Determine the (x, y) coordinate at the center of the cell enclosing the given text.  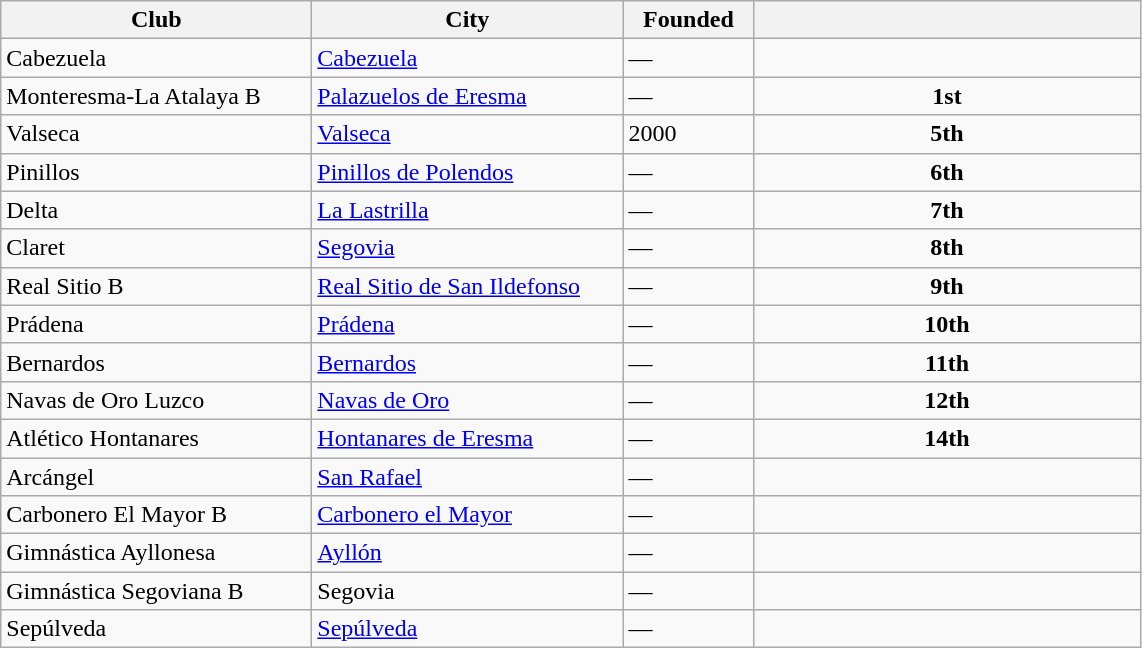
Arcángel (156, 477)
Claret (156, 248)
Atlético Hontanares (156, 438)
11th (947, 362)
Carbonero el Mayor (468, 515)
Navas de Oro (468, 400)
8th (947, 248)
Club (156, 20)
7th (947, 210)
Pinillos de Polendos (468, 172)
10th (947, 324)
Carbonero El Mayor B (156, 515)
Real Sitio de San Ildefonso (468, 286)
6th (947, 172)
Hontanares de Eresma (468, 438)
Palazuelos de Eresma (468, 96)
Real Sitio B (156, 286)
14th (947, 438)
La Lastrilla (468, 210)
Pinillos (156, 172)
San Rafael (468, 477)
Navas de Oro Luzco (156, 400)
City (468, 20)
Founded (688, 20)
Delta (156, 210)
5th (947, 134)
Monteresma-La Atalaya B (156, 96)
Ayllón (468, 553)
9th (947, 286)
Gimnástica Ayllonesa (156, 553)
12th (947, 400)
Gimnástica Segoviana B (156, 591)
2000 (688, 134)
1st (947, 96)
